Provide the [X, Y] coordinate of the cell's center where the given text is located.  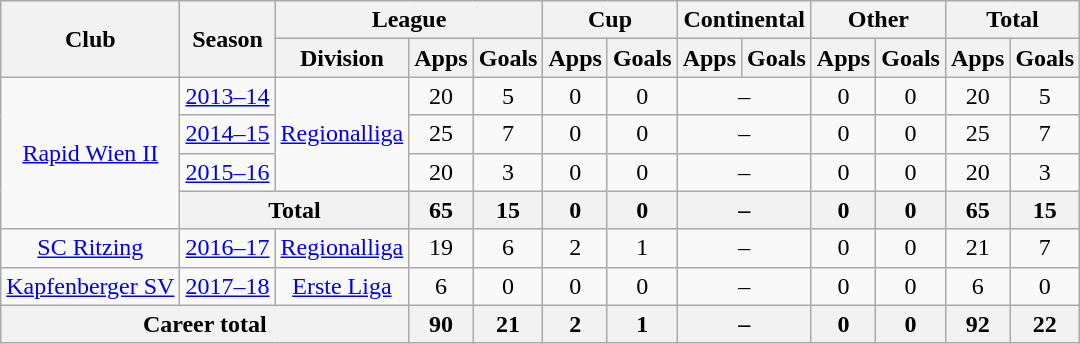
SC Ritzing [90, 248]
Other [878, 20]
19 [441, 248]
Season [228, 39]
Continental [744, 20]
2013–14 [228, 96]
22 [1045, 324]
2014–15 [228, 134]
Kapfenberger SV [90, 286]
League [409, 20]
Rapid Wien II [90, 153]
90 [441, 324]
2015–16 [228, 172]
92 [977, 324]
Division [342, 58]
2017–18 [228, 286]
Career total [205, 324]
Club [90, 39]
Cup [610, 20]
2016–17 [228, 248]
Erste Liga [342, 286]
